Provide the (X, Y) coordinate of the cell's center where the given text is located.  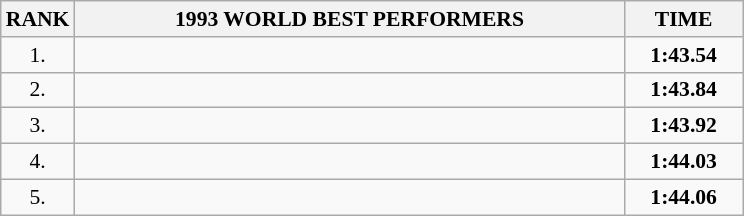
4. (38, 162)
1. (38, 55)
1:44.06 (684, 197)
TIME (684, 19)
1993 WORLD BEST PERFORMERS (349, 19)
5. (38, 197)
1:43.92 (684, 126)
3. (38, 126)
1:43.54 (684, 55)
1:43.84 (684, 90)
2. (38, 90)
1:44.03 (684, 162)
RANK (38, 19)
